From the cell containing the given text, extract its center point as (X, Y) coordinate. 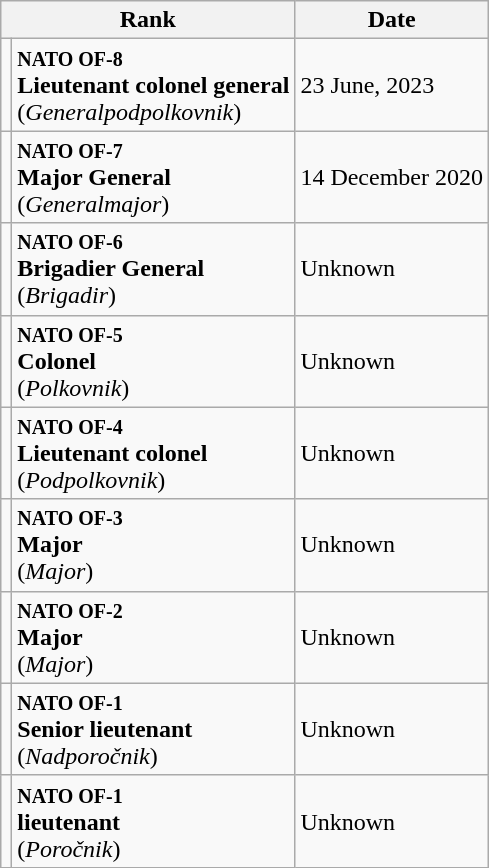
NATO OF-6Brigadier General(Brigadir) (154, 269)
NATO OF-8Lieutenant colonel general(Generalpodpolkovnik) (154, 85)
NATO OF-3Major(Major) (154, 545)
NATO OF-1Senior lieutenant(Nadporočnik) (154, 729)
Date (392, 20)
NATO OF-7Major General(Generalmajor) (154, 177)
NATO OF-2Major(Major) (154, 637)
NATO OF-5Colonel(Polkovnik) (154, 361)
NATO OF-4Lieutenant colonel(Podpolkovnik) (154, 453)
23 June, 2023 (392, 85)
NATO OF-1lieutenant(Poročnik) (154, 821)
14 December 2020 (392, 177)
Rank (148, 20)
